Return (x, y) of the center of cell containing provided text 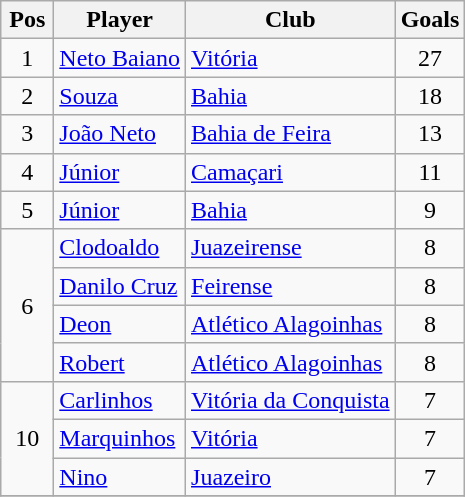
Bahia de Feira (291, 134)
Player (120, 20)
5 (28, 210)
Danilo Cruz (120, 286)
Pos (28, 20)
11 (430, 172)
Neto Baiano (120, 58)
Deon (120, 324)
Juazeirense (291, 248)
João Neto (120, 134)
Camaçari (291, 172)
6 (28, 305)
9 (430, 210)
Nino (120, 477)
Clodoaldo (120, 248)
13 (430, 134)
Goals (430, 20)
Feirense (291, 286)
Juazeiro (291, 477)
18 (430, 96)
1 (28, 58)
27 (430, 58)
Souza (120, 96)
3 (28, 134)
2 (28, 96)
4 (28, 172)
Vitória da Conquista (291, 400)
Carlinhos (120, 400)
Robert (120, 362)
10 (28, 438)
Club (291, 20)
Marquinhos (120, 438)
